Extract the (x, y) coordinate from the center of the cell holding the provided text.  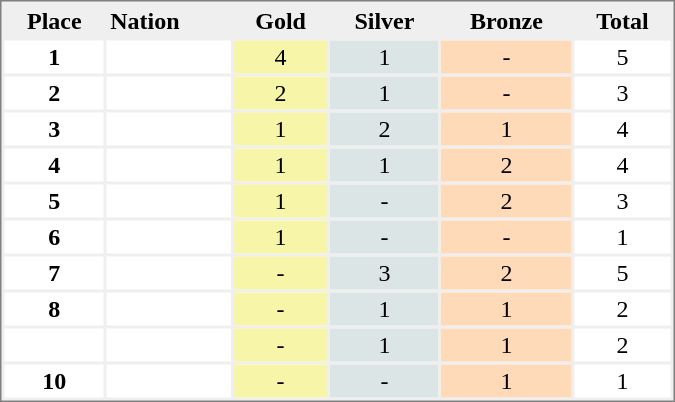
10 (54, 380)
Place (54, 20)
8 (54, 308)
Silver (384, 20)
Total (622, 20)
Gold (280, 20)
Nation (169, 20)
7 (54, 272)
6 (54, 236)
Bronze (507, 20)
